Detect which cell encompasses the target text, then output its (X, Y) center coordinate. 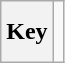
Key (27, 32)
